Extract the (x, y) coordinate from the center of the cell holding the provided text.  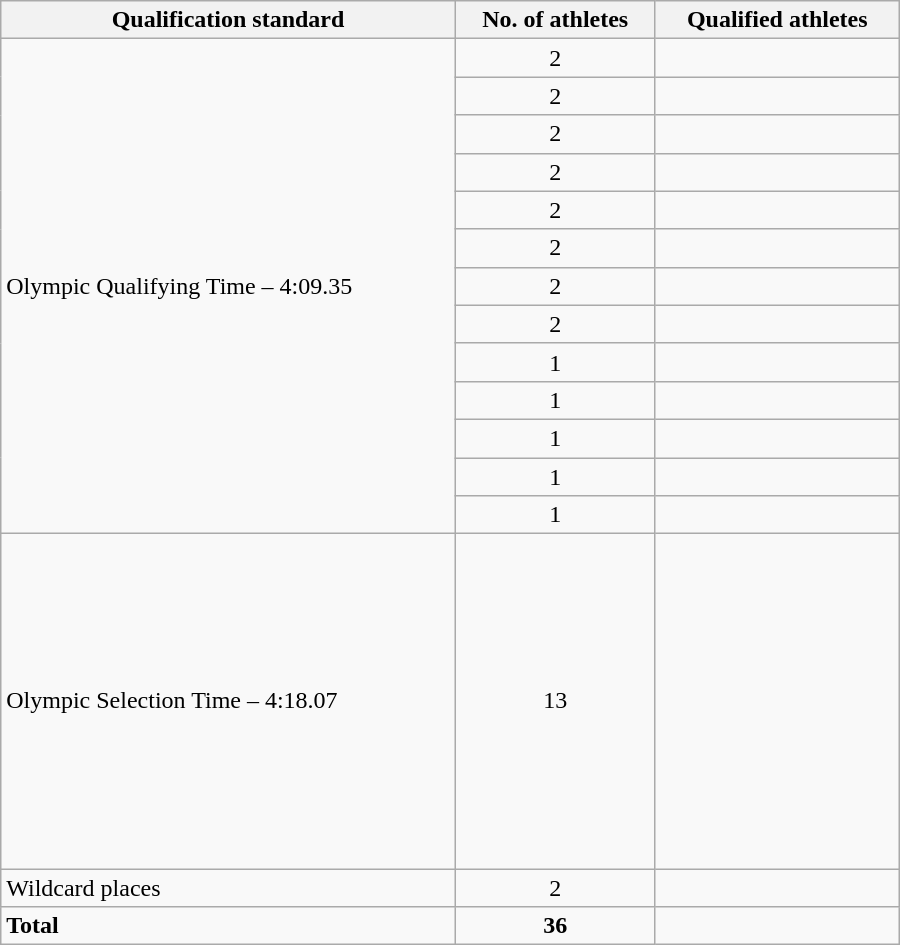
No. of athletes (555, 20)
13 (555, 702)
Qualified athletes (777, 20)
Olympic Qualifying Time – 4:09.35 (228, 286)
36 (555, 926)
Wildcard places (228, 888)
Total (228, 926)
Olympic Selection Time – 4:18.07 (228, 702)
Qualification standard (228, 20)
